Detect which cell encompasses the target text, then output its (X, Y) center coordinate. 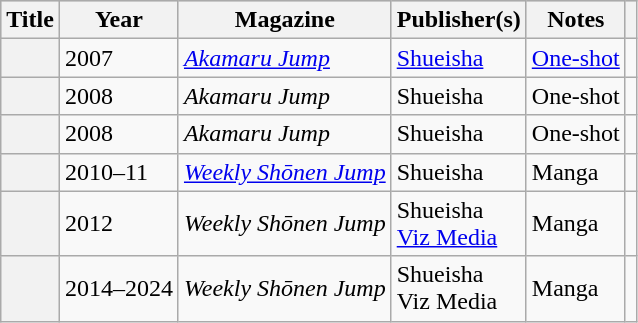
Title (30, 20)
2007 (118, 58)
Year (118, 20)
Magazine (284, 20)
2012 (118, 224)
Notes (576, 20)
Publisher(s) (458, 20)
2014–2024 (118, 288)
2010–11 (118, 172)
